Locate the cell with the specified text and output its (x, y) center coordinate. 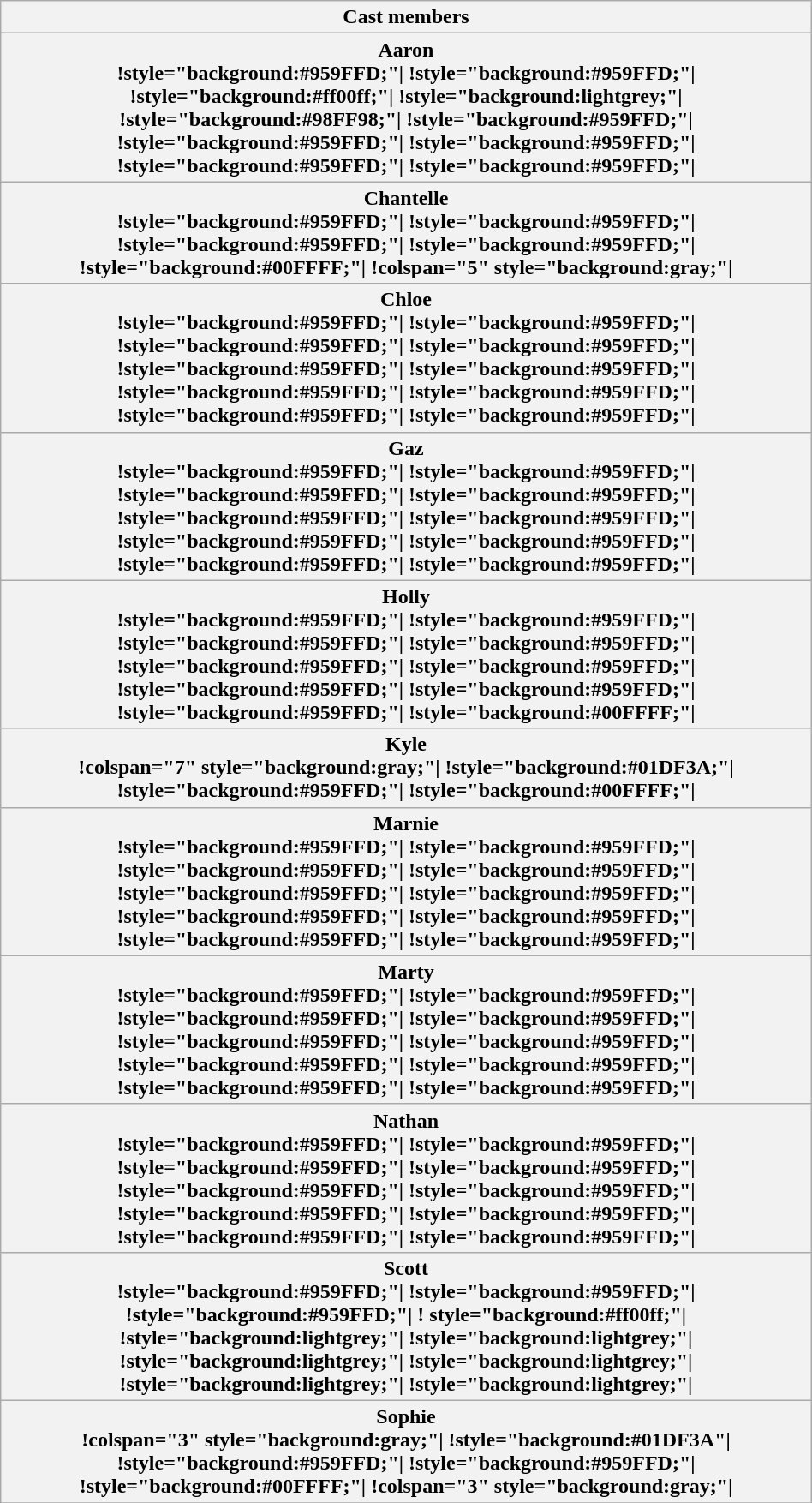
Kyle!colspan="7" style="background:gray;"| !style="background:#01DF3A;"| !style="background:#959FFD;"| !style="background:#00FFFF;"| (406, 768)
Cast members (406, 17)
